Find where the given text appears and provide that cell's center as (X, Y) coordinate. 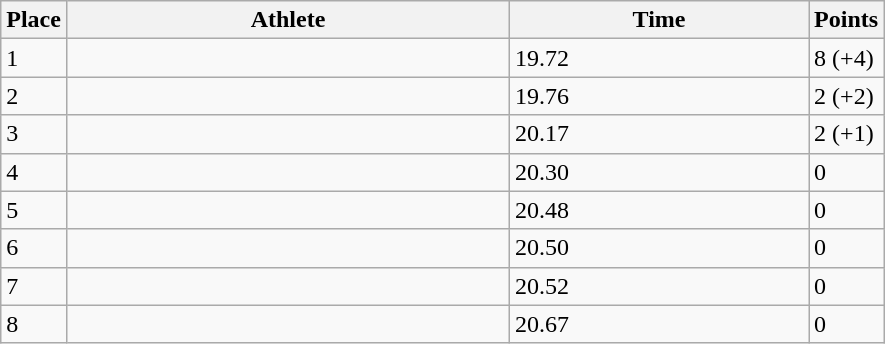
19.76 (660, 96)
4 (34, 172)
8 (+4) (846, 58)
20.52 (660, 286)
1 (34, 58)
20.17 (660, 134)
6 (34, 248)
20.48 (660, 210)
Time (660, 20)
2 (+1) (846, 134)
20.67 (660, 324)
Points (846, 20)
20.30 (660, 172)
3 (34, 134)
Athlete (288, 20)
7 (34, 286)
Place (34, 20)
2 (+2) (846, 96)
20.50 (660, 248)
5 (34, 210)
8 (34, 324)
2 (34, 96)
19.72 (660, 58)
